Find where the given text appears and provide that cell's center as [X, Y] coordinate. 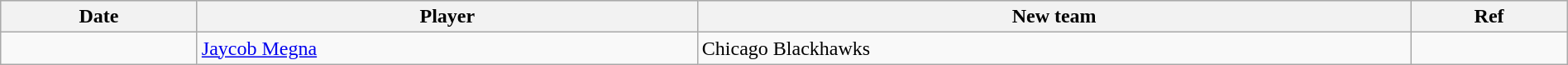
Player [447, 17]
Date [99, 17]
Jaycob Megna [447, 48]
New team [1054, 17]
Ref [1489, 17]
Chicago Blackhawks [1054, 48]
